Identify which cell holds the provided text, then report its [X, Y] central coordinate. 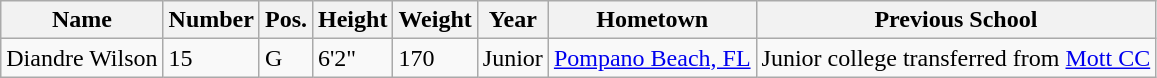
Pos. [286, 20]
15 [211, 58]
G [286, 58]
Previous School [956, 20]
Number [211, 20]
Junior [512, 58]
Junior college transferred from Mott CC [956, 58]
170 [435, 58]
Pompano Beach, FL [652, 58]
Diandre Wilson [82, 58]
6'2" [353, 58]
Height [353, 20]
Hometown [652, 20]
Name [82, 20]
Year [512, 20]
Weight [435, 20]
